Return the (X, Y) coordinate for the center point of the cell that contains the specified text.  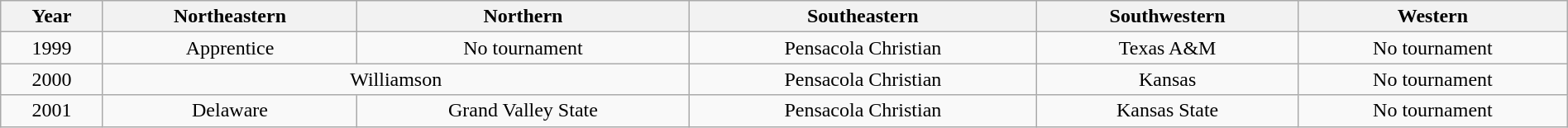
Texas A&M (1168, 48)
Western (1433, 17)
Kansas State (1168, 111)
Delaware (230, 111)
Grand Valley State (523, 111)
2001 (52, 111)
Southwestern (1168, 17)
Williamson (395, 79)
Southeastern (863, 17)
1999 (52, 48)
Northern (523, 17)
Apprentice (230, 48)
Year (52, 17)
Kansas (1168, 79)
Northeastern (230, 17)
2000 (52, 79)
